Return the (x, y) coordinate for the center point of the cell that contains the specified text.  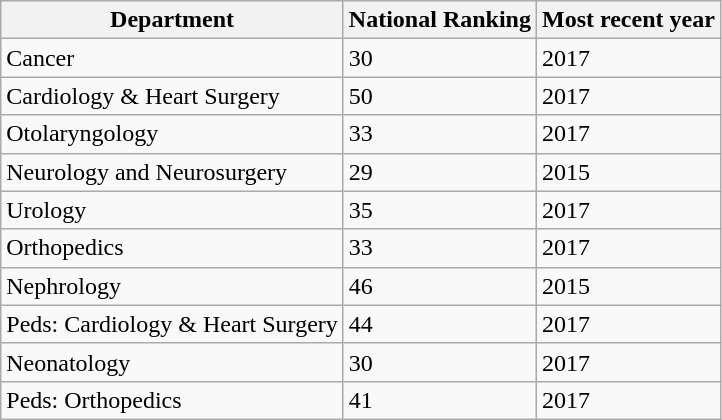
46 (440, 286)
35 (440, 210)
Nephrology (172, 286)
Most recent year (628, 20)
Cardiology & Heart Surgery (172, 96)
Cancer (172, 58)
Neonatology (172, 362)
Peds: Cardiology & Heart Surgery (172, 324)
29 (440, 172)
Otolaryngology (172, 134)
Department (172, 20)
44 (440, 324)
Peds: Orthopedics (172, 400)
41 (440, 400)
Orthopedics (172, 248)
50 (440, 96)
Neurology and Neurosurgery (172, 172)
Urology (172, 210)
National Ranking (440, 20)
